Output the (X, Y) coordinate of the center of the cell containing the given text.  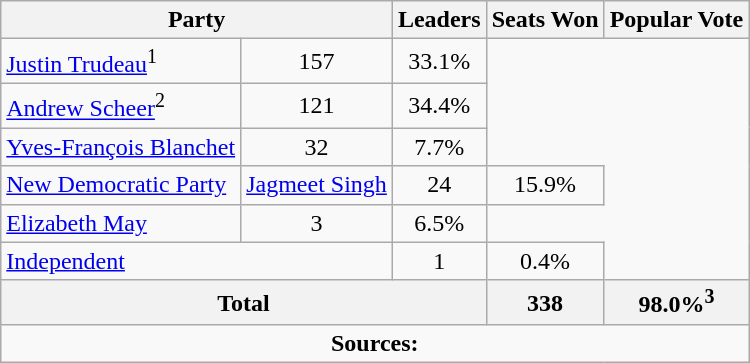
121 (317, 106)
Party (197, 20)
Elizabeth May (121, 223)
0.4% (545, 261)
Jagmeet Singh (317, 185)
Seats Won (545, 20)
Independent (197, 261)
New Democratic Party (121, 185)
Justin Trudeau1 (121, 62)
7.7% (439, 147)
338 (545, 302)
Andrew Scheer2 (121, 106)
6.5% (439, 223)
Popular Vote (676, 20)
157 (317, 62)
34.4% (439, 106)
Yves-François Blanchet (121, 147)
3 (317, 223)
Leaders (439, 20)
1 (439, 261)
98.0%3 (676, 302)
33.1% (439, 62)
Sources: (375, 344)
Total (244, 302)
32 (317, 147)
15.9% (545, 185)
24 (439, 185)
